Output the [X, Y] coordinate of the center of the cell containing the given text.  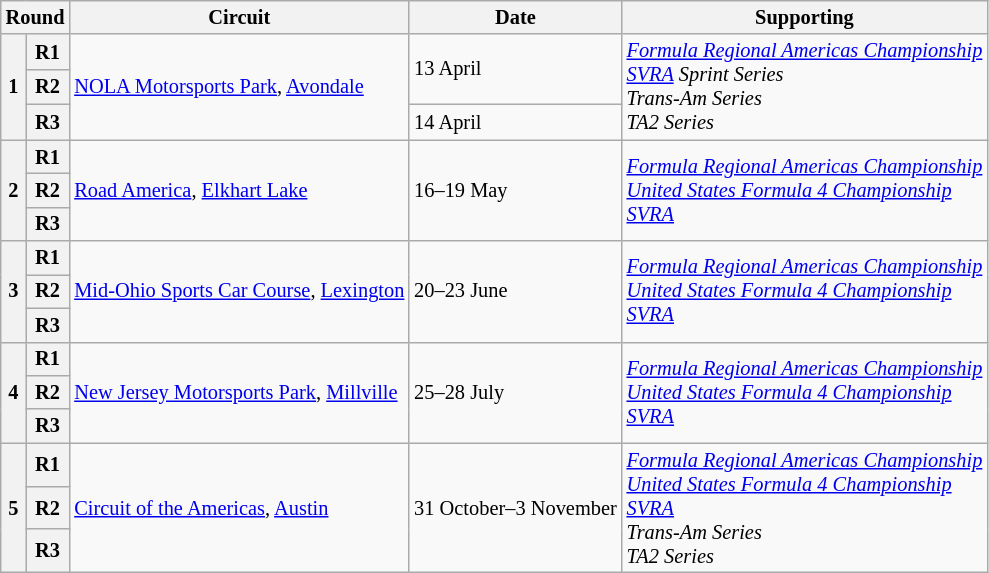
Date [515, 17]
16–19 May [515, 190]
Road America, Elkhart Lake [239, 190]
Circuit [239, 17]
4 [14, 392]
13 April [515, 69]
20–23 June [515, 292]
Circuit of the Americas, Austin [239, 508]
Round [36, 17]
Formula Regional Americas ChampionshipSVRA Sprint SeriesTrans-Am SeriesTA2 Series [805, 87]
31 October–3 November [515, 508]
1 [14, 87]
Supporting [805, 17]
3 [14, 292]
Formula Regional Americas ChampionshipUnited States Formula 4 ChampionshipSVRATrans-Am SeriesTA2 Series [805, 508]
Mid-Ohio Sports Car Course, Lexington [239, 292]
5 [14, 508]
NOLA Motorsports Park, Avondale [239, 87]
14 April [515, 122]
2 [14, 190]
New Jersey Motorsports Park, Millville [239, 392]
25–28 July [515, 392]
